Detect which cell encompasses the target text, then output its [x, y] center coordinate. 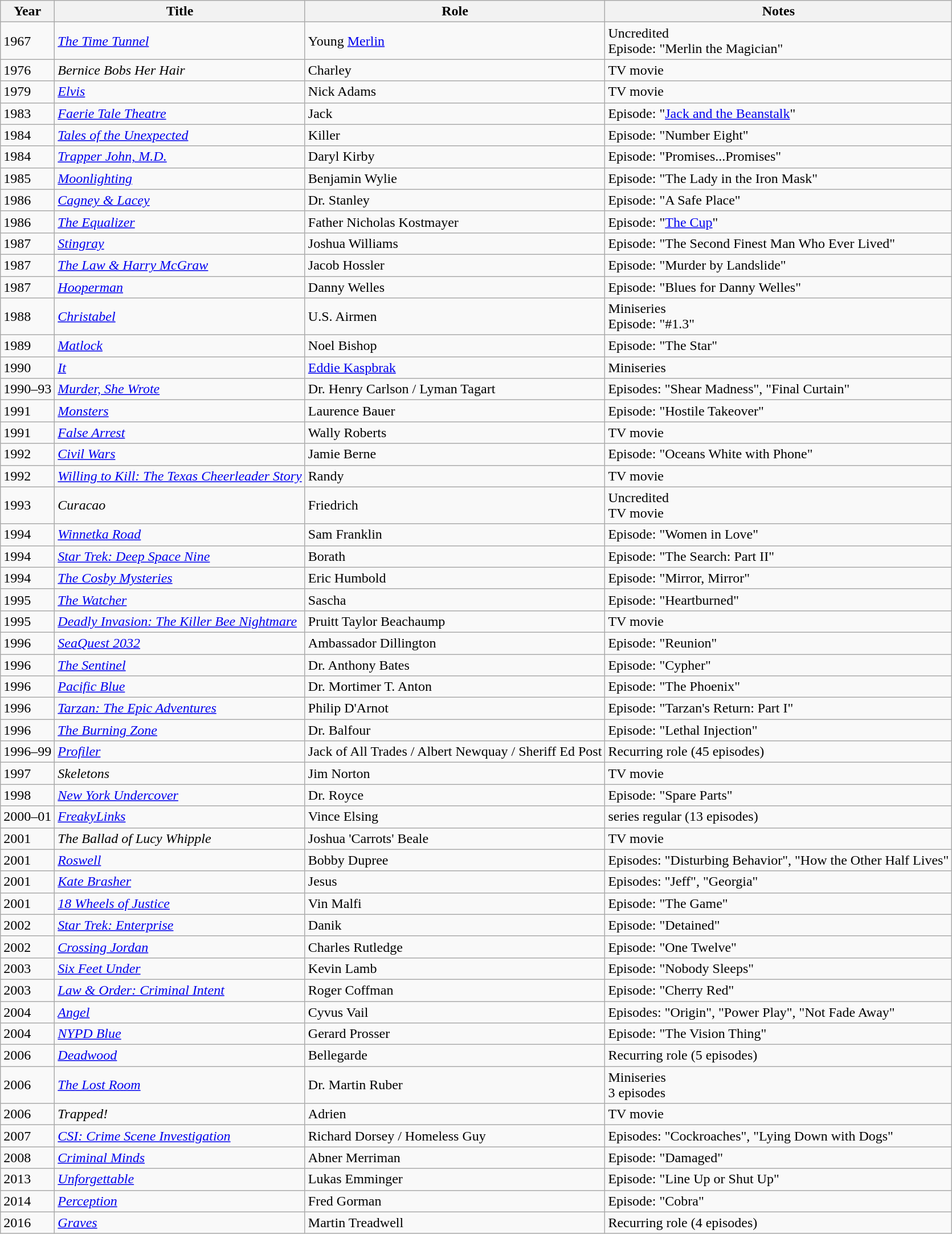
Curacao [180, 505]
Title [180, 11]
Pruitt Taylor Beachaump [455, 621]
Friedrich [455, 505]
1990–93 [27, 389]
Eric Humbold [455, 578]
Episode: "The Lady in the Iron Mask" [778, 178]
Crossing Jordan [180, 947]
SeaQuest 2032 [180, 643]
Faerie Tale Theatre [180, 113]
Jim Norton [455, 773]
New York Undercover [180, 795]
UncreditedEpisode: "Merlin the Magician" [778, 41]
Episode: "Damaged" [778, 1158]
Episode: "Heartburned" [778, 600]
Episodes: "Origin", "Power Play", "Not Fade Away" [778, 1012]
Episode: "Lethal Injection" [778, 730]
Episode: "The Vision Thing" [778, 1034]
Episode: "The Cup" [778, 222]
Unforgettable [180, 1179]
Episode: "Oceans White with Phone" [778, 454]
Graves [180, 1223]
NYPD Blue [180, 1034]
Cyvus Vail [455, 1012]
Abner Merriman [455, 1158]
MiniseriesEpisode: "#1.3" [778, 317]
Father Nicholas Kostmayer [455, 222]
1985 [27, 178]
Randy [455, 476]
Daryl Kirby [455, 157]
Dr. Henry Carlson / Lyman Tagart [455, 389]
Jamie Berne [455, 454]
Danny Welles [455, 287]
Hooperman [180, 287]
Roswell [180, 860]
Episode: "The Star" [778, 346]
Sascha [455, 600]
series regular (13 episodes) [778, 817]
Dr. Stanley [455, 200]
Vince Elsing [455, 817]
Episode: "Detained" [778, 925]
Episode: "Mirror, Mirror" [778, 578]
Young Merlin [455, 41]
The Lost Room [180, 1085]
2008 [27, 1158]
Benjamin Wylie [455, 178]
Borath [455, 556]
1996–99 [27, 752]
Episode: "The Game" [778, 903]
Dr. Royce [455, 795]
Episode: "Cherry Red" [778, 990]
Jacob Hossler [455, 265]
Christabel [180, 317]
Ambassador Dillington [455, 643]
Dr. Balfour [455, 730]
The Burning Zone [180, 730]
The Time Tunnel [180, 41]
1990 [27, 368]
Vin Malfi [455, 903]
Episode: "Cypher" [778, 665]
Murder, She Wrote [180, 389]
1989 [27, 346]
1979 [27, 92]
2013 [27, 1179]
Profiler [180, 752]
FreakyLinks [180, 817]
Stingray [180, 243]
Star Trek: Deep Space Nine [180, 556]
Episode: "Blues for Danny Welles" [778, 287]
Fred Gorman [455, 1201]
Perception [180, 1201]
Episodes: "Cockroaches", "Lying Down with Dogs" [778, 1136]
Roger Coffman [455, 990]
Episode: "Jack and the Beanstalk" [778, 113]
Bobby Dupree [455, 860]
Year [27, 11]
Monsters [180, 411]
The Cosby Mysteries [180, 578]
Dr. Anthony Bates [455, 665]
Joshua 'Carrots' Beale [455, 838]
1998 [27, 795]
Philip D'Arnot [455, 708]
Recurring role (45 episodes) [778, 752]
Matlock [180, 346]
Trapper John, M.D. [180, 157]
Charles Rutledge [455, 947]
2007 [27, 1136]
1997 [27, 773]
2014 [27, 1201]
Episodes: "Jeff", "Georgia" [778, 882]
Joshua Williams [455, 243]
Laurence Bauer [455, 411]
Kate Brasher [180, 882]
Moonlighting [180, 178]
U.S. Airmen [455, 317]
Winnetka Road [180, 535]
Kevin Lamb [455, 968]
Recurring role (4 episodes) [778, 1223]
UncreditedTV movie [778, 505]
Six Feet Under [180, 968]
Miniseries [778, 368]
Tarzan: The Epic Adventures [180, 708]
Martin Treadwell [455, 1223]
1993 [27, 505]
Star Trek: Enterprise [180, 925]
Episode: "Women in Love" [778, 535]
Episode: "Promises...Promises" [778, 157]
Role [455, 11]
Miniseries3 episodes [778, 1085]
Deadwood [180, 1056]
Jack [455, 113]
18 Wheels of Justice [180, 903]
Episode: "The Second Finest Man Who Ever Lived" [778, 243]
Recurring role (5 episodes) [778, 1056]
Jack of All Trades / Albert Newquay / Sheriff Ed Post [455, 752]
The Law & Harry McGraw [180, 265]
The Ballad of Lucy Whipple [180, 838]
Killer [455, 135]
Trapped! [180, 1114]
Law & Order: Criminal Intent [180, 990]
Episode: "Hostile Takeover" [778, 411]
False Arrest [180, 433]
Jesus [455, 882]
Lukas Emminger [455, 1179]
Adrien [455, 1114]
Criminal Minds [180, 1158]
Notes [778, 11]
Episode: "Number Eight" [778, 135]
Willing to Kill: The Texas Cheerleader Story [180, 476]
Episode: "Reunion" [778, 643]
Nick Adams [455, 92]
Episode: "Line Up or Shut Up" [778, 1179]
It [180, 368]
The Watcher [180, 600]
Sam Franklin [455, 535]
Dr. Martin Ruber [455, 1085]
Episode: "Spare Parts" [778, 795]
Wally Roberts [455, 433]
1988 [27, 317]
Episode: "Cobra" [778, 1201]
Bellegarde [455, 1056]
The Sentinel [180, 665]
Charley [455, 70]
Tales of the Unexpected [180, 135]
Cagney & Lacey [180, 200]
Noel Bishop [455, 346]
Episode: "The Phoenix" [778, 687]
Skeletons [180, 773]
Episode: "The Search: Part II" [778, 556]
2016 [27, 1223]
Danik [455, 925]
Angel [180, 1012]
Episodes: "Shear Madness", "Final Curtain" [778, 389]
The Equalizer [180, 222]
Episode: "Murder by Landslide" [778, 265]
Episode: "Nobody Sleeps" [778, 968]
CSI: Crime Scene Investigation [180, 1136]
Richard Dorsey / Homeless Guy [455, 1136]
Episode: "One Twelve" [778, 947]
Dr. Mortimer T. Anton [455, 687]
Bernice Bobs Her Hair [180, 70]
Civil Wars [180, 454]
Episodes: "Disturbing Behavior", "How the Other Half Lives" [778, 860]
Episode: "Tarzan's Return: Part I" [778, 708]
Deadly Invasion: The Killer Bee Nightmare [180, 621]
Elvis [180, 92]
Eddie Kaspbrak [455, 368]
1967 [27, 41]
1976 [27, 70]
Pacific Blue [180, 687]
Gerard Prosser [455, 1034]
1983 [27, 113]
Episode: "A Safe Place" [778, 200]
2000–01 [27, 817]
